Find where the given text appears and provide that cell's center as [x, y] coordinate. 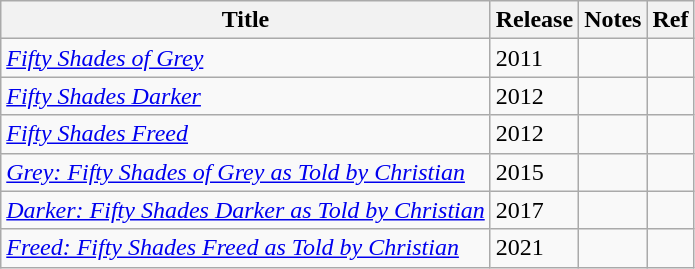
Darker: Fifty Shades Darker as Told by Christian [246, 210]
2011 [534, 58]
2015 [534, 172]
Notes [613, 20]
2021 [534, 248]
2017 [534, 210]
Fifty Shades Darker [246, 96]
Grey: Fifty Shades of Grey as Told by Christian [246, 172]
Fifty Shades of Grey [246, 58]
Freed: Fifty Shades Freed as Told by Christian [246, 248]
Fifty Shades Freed [246, 134]
Title [246, 20]
Release [534, 20]
Ref [670, 20]
